Scan for the cell matching the given text and deliver its [X, Y] coordinate at center. 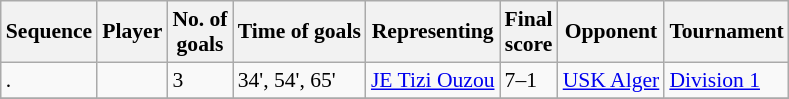
Division 1 [726, 80]
Opponent [612, 32]
Time of goals [300, 32]
No. ofgoals [200, 32]
JE Tizi Ouzou [433, 80]
. [49, 80]
USK Alger [612, 80]
Player [132, 32]
Representing [433, 32]
Tournament [726, 32]
3 [200, 80]
7–1 [529, 80]
34', 54', 65' [300, 80]
Finalscore [529, 32]
Sequence [49, 32]
